Pinpoint the cell where the given text exists, returning its [x, y] midpoint coordinate. 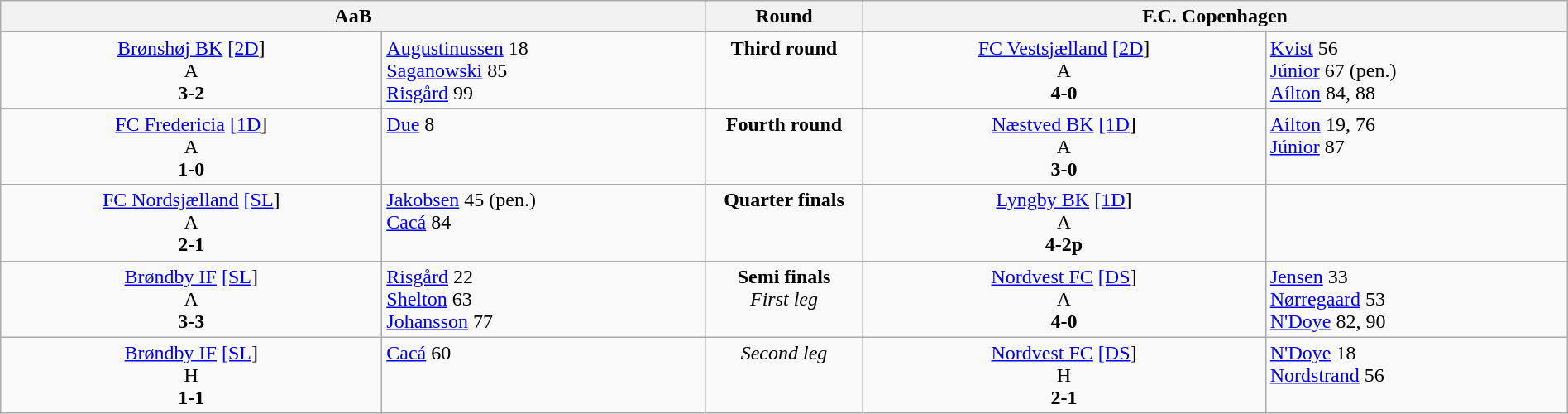
Næstved BK [1D]A3-0 [1064, 147]
N'Doye 18Nordstrand 56 [1416, 375]
Fourth round [784, 147]
Second leg [784, 375]
Brøndby IF [SL]A3-3 [192, 299]
Round [784, 17]
Nordvest FC [DS]H2-1 [1064, 375]
Quarter finals [784, 223]
Lyngby BK [1D]A4-2p [1064, 223]
Cacá 60 [544, 375]
Third round [784, 70]
F.C. Copenhagen [1216, 17]
Brønshøj BK [2D]A3-2 [192, 70]
Semi finalsFirst leg [784, 299]
Due 8 [544, 147]
Jensen 33Nørregaard 53N'Doye 82, 90 [1416, 299]
FC Vestsjælland [2D]A4-0 [1064, 70]
AaB [353, 17]
FC Nordsjælland [SL]A2-1 [192, 223]
Risgård 22Shelton 63Johansson 77 [544, 299]
Brøndby IF [SL]H1-1 [192, 375]
Nordvest FC [DS]A4-0 [1064, 299]
Augustinussen 18Saganowski 85Risgård 99 [544, 70]
FC Fredericia [1D]A1-0 [192, 147]
Jakobsen 45 (pen.)Cacá 84 [544, 223]
Aílton 19, 76Júnior 87 [1416, 147]
Kvist 56Júnior 67 (pen.)Aílton 84, 88 [1416, 70]
